From the cell containing the given text, extract its center point as [x, y] coordinate. 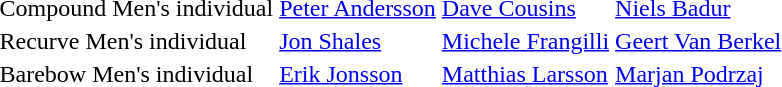
Michele Frangilli [525, 41]
Jon Shales [358, 41]
